For the text-containing cell, return its midpoint in (X, Y) coordinate format. 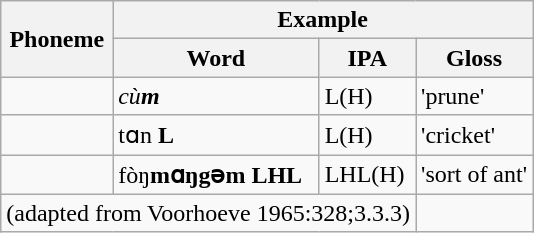
cùm (216, 96)
Gloss (474, 58)
'sort of ant' (474, 174)
Word (216, 58)
fòŋmɑŋgəm LHL (216, 174)
(adapted from Voorhoeve 1965:328;3.3.3) (208, 213)
tɑn L (216, 135)
Example (323, 20)
IPA (367, 58)
'prune' (474, 96)
'cricket' (474, 135)
Phoneme (57, 39)
LHL(H) (367, 174)
